Return the [x, y] coordinate for the center point of the cell that contains the specified text.  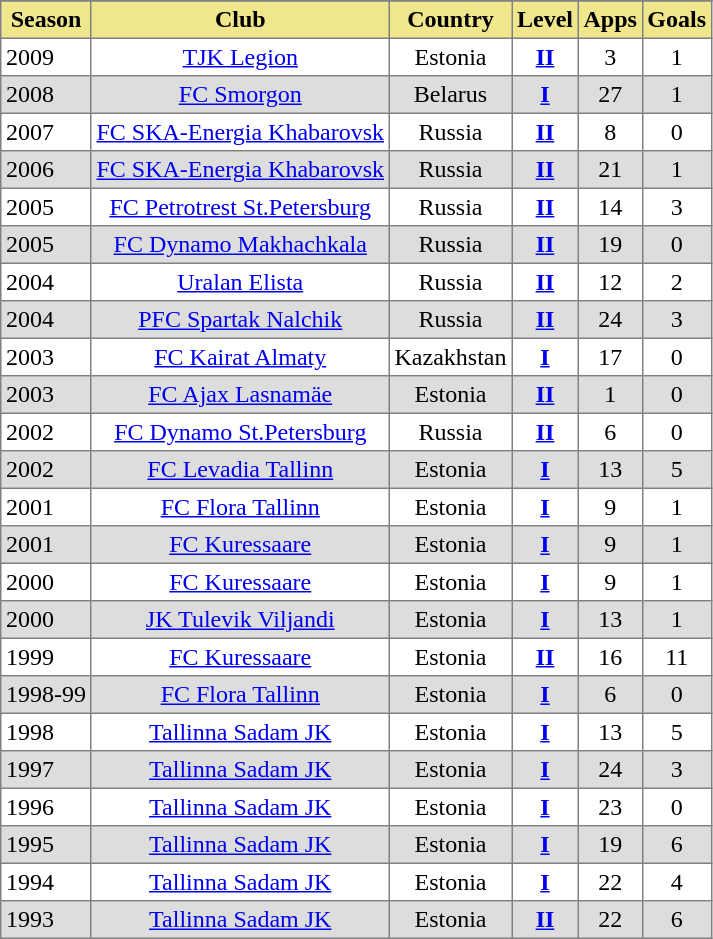
27 [610, 95]
1995 [46, 845]
JK Tulevik Viljandi [240, 620]
1998 [46, 732]
4 [676, 882]
Kazakhstan [450, 357]
Country [450, 20]
Belarus [450, 95]
Club [240, 20]
1997 [46, 770]
TJK Legion [240, 57]
16 [610, 657]
17 [610, 357]
PFC Spartak Nalchik [240, 320]
Goals [676, 20]
1993 [46, 920]
12 [610, 282]
2007 [46, 132]
FC Dynamo St.Petersburg [240, 432]
FC Petrotrest St.Petersburg [240, 207]
2006 [46, 170]
1999 [46, 657]
FC Levadia Tallinn [240, 470]
Level [545, 20]
Uralan Elista [240, 282]
21 [610, 170]
2008 [46, 95]
14 [610, 207]
Season [46, 20]
FC Dynamo Makhachkala [240, 245]
23 [610, 807]
8 [610, 132]
2 [676, 282]
1994 [46, 882]
11 [676, 657]
FC Ajax Lasnamäe [240, 395]
FC Kairat Almaty [240, 357]
2009 [46, 57]
Apps [610, 20]
FC Smorgon [240, 95]
1996 [46, 807]
1998-99 [46, 695]
